Extract the [X, Y] coordinate from the center of the cell holding the provided text.  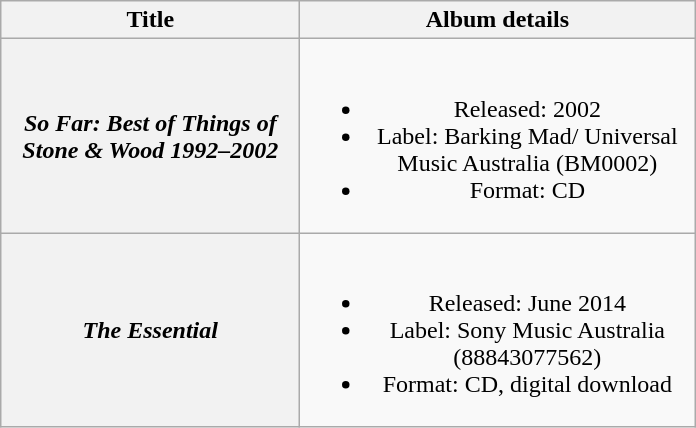
Title [150, 20]
Released: June 2014Label: Sony Music Australia (88843077562)Format: CD, digital download [498, 330]
Released: 2002Label: Barking Mad/ Universal Music Australia (BM0002)Format: CD [498, 136]
So Far: Best of Things of Stone & Wood 1992–2002 [150, 136]
Album details [498, 20]
The Essential [150, 330]
